Output the (x, y) coordinate of the center of the cell containing the given text.  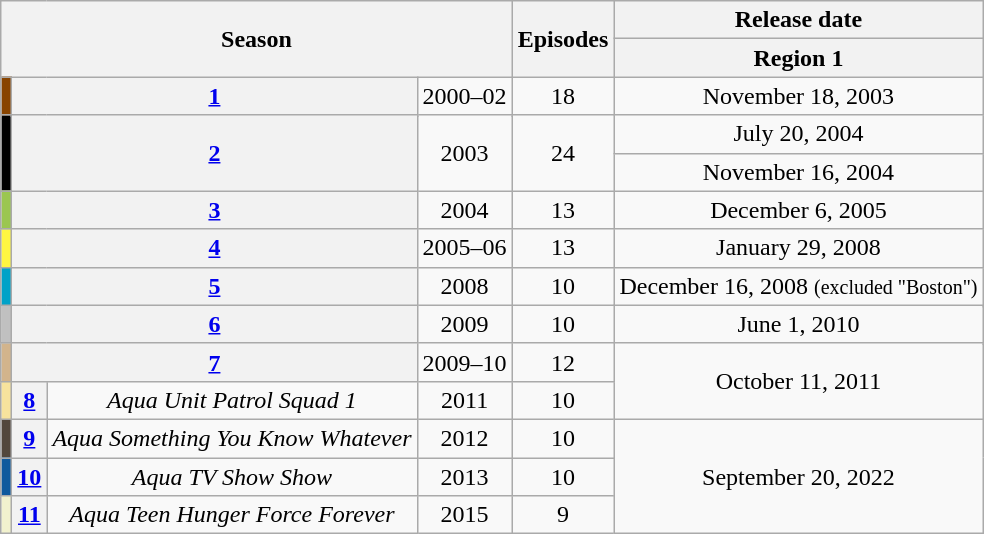
Aqua TV Show Show (232, 477)
Release date (798, 20)
November 16, 2004 (798, 172)
2015 (464, 515)
6 (214, 324)
2003 (464, 153)
July 20, 2004 (798, 134)
December 16, 2008 (excluded "Boston") (798, 286)
2005–06 (464, 248)
Episodes (563, 39)
1 (214, 96)
2000–02 (464, 96)
Aqua Something You Know Whatever (232, 438)
Aqua Unit Patrol Squad 1 (232, 400)
12 (563, 362)
2009–10 (464, 362)
2012 (464, 438)
Aqua Teen Hunger Force Forever (232, 515)
2011 (464, 400)
2009 (464, 324)
2008 (464, 286)
December 6, 2005 (798, 210)
June 1, 2010 (798, 324)
Season (256, 39)
2013 (464, 477)
18 (563, 96)
8 (30, 400)
2004 (464, 210)
September 20, 2022 (798, 476)
5 (214, 286)
January 29, 2008 (798, 248)
4 (214, 248)
November 18, 2003 (798, 96)
24 (563, 153)
3 (214, 210)
7 (214, 362)
2 (214, 153)
Region 1 (798, 58)
October 11, 2011 (798, 381)
11 (30, 515)
